Provide the (x, y) coordinate of the cell's center where the given text is located.  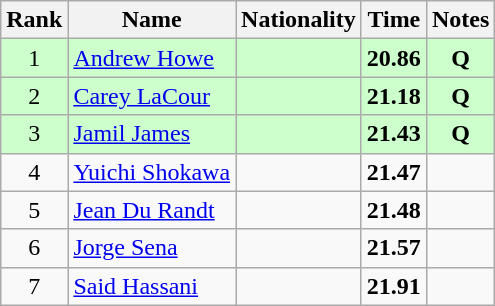
1 (34, 58)
21.47 (394, 172)
Said Hassani (152, 286)
Jean Du Randt (152, 210)
Carey LaCour (152, 96)
Rank (34, 20)
Nationality (299, 20)
Andrew Howe (152, 58)
2 (34, 96)
Notes (460, 20)
21.48 (394, 210)
5 (34, 210)
21.43 (394, 134)
21.18 (394, 96)
21.57 (394, 248)
3 (34, 134)
20.86 (394, 58)
Jamil James (152, 134)
Name (152, 20)
Jorge Sena (152, 248)
Yuichi Shokawa (152, 172)
4 (34, 172)
21.91 (394, 286)
7 (34, 286)
Time (394, 20)
6 (34, 248)
